Capture the cell that displays the provided text and extract its [x, y] central coordinate. 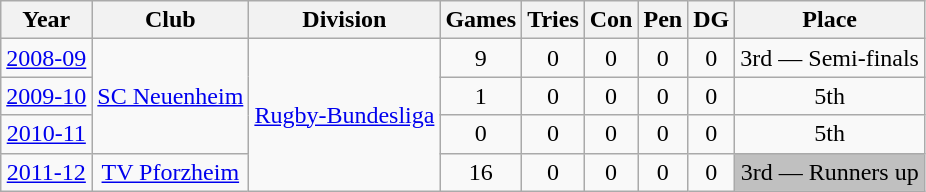
2009-10 [46, 96]
3rd — Runners up [830, 172]
Place [830, 20]
SC Neuenheim [170, 96]
TV Pforzheim [170, 172]
2011-12 [46, 172]
16 [481, 172]
Club [170, 20]
Games [481, 20]
3rd — Semi-finals [830, 58]
Year [46, 20]
9 [481, 58]
Con [611, 20]
Pen [663, 20]
Tries [554, 20]
Division [344, 20]
Rugby-Bundesliga [344, 115]
DG [712, 20]
2008-09 [46, 58]
2010-11 [46, 134]
1 [481, 96]
